For the text-containing cell, return its midpoint in [x, y] coordinate format. 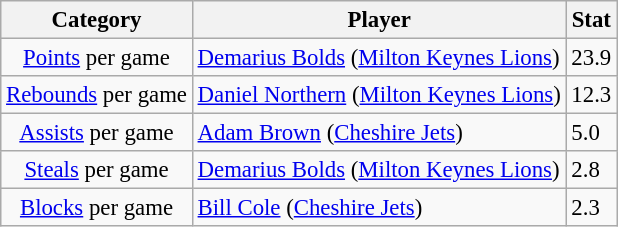
23.9 [591, 58]
Stat [591, 20]
Adam Brown (Cheshire Jets) [379, 133]
2.8 [591, 170]
Rebounds per game [97, 95]
Bill Cole (Cheshire Jets) [379, 208]
Assists per game [97, 133]
Points per game [97, 58]
2.3 [591, 208]
Blocks per game [97, 208]
Player [379, 20]
5.0 [591, 133]
12.3 [591, 95]
Category [97, 20]
Steals per game [97, 170]
Daniel Northern (Milton Keynes Lions) [379, 95]
